Pinpoint the cell where the given text exists, returning its [x, y] midpoint coordinate. 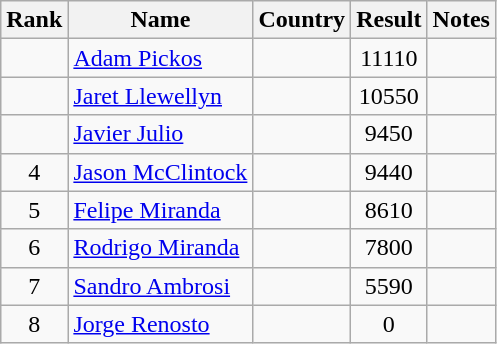
9450 [389, 134]
10550 [389, 96]
Rodrigo Miranda [160, 248]
Javier Julio [160, 134]
8 [34, 324]
6 [34, 248]
5590 [389, 286]
Felipe Miranda [160, 210]
11110 [389, 58]
Country [302, 20]
Notes [461, 20]
7800 [389, 248]
Jason McClintock [160, 172]
Result [389, 20]
Rank [34, 20]
8610 [389, 210]
7 [34, 286]
Sandro Ambrosi [160, 286]
0 [389, 324]
Jaret Llewellyn [160, 96]
5 [34, 210]
4 [34, 172]
Name [160, 20]
9440 [389, 172]
Adam Pickos [160, 58]
Jorge Renosto [160, 324]
